Return (x, y) of the center of cell containing provided text 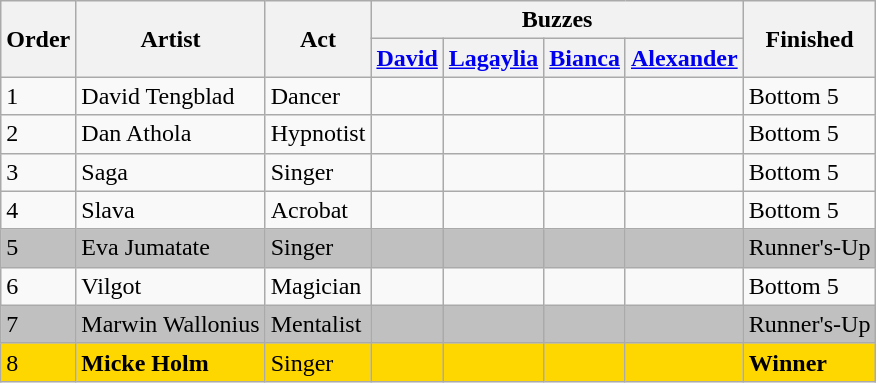
6 (38, 286)
Finished (810, 39)
3 (38, 172)
Vilgot (170, 286)
Dan Athola (170, 134)
Act (318, 39)
Lagaylia (493, 58)
David Tengblad (170, 96)
Acrobat (318, 210)
Hypnotist (318, 134)
8 (38, 362)
Alexander (684, 58)
Magician (318, 286)
Order (38, 39)
Marwin Wallonius (170, 324)
4 (38, 210)
Saga (170, 172)
Bianca (585, 58)
1 (38, 96)
Mentalist (318, 324)
David (407, 58)
Micke Holm (170, 362)
Winner (810, 362)
5 (38, 248)
Eva Jumatate (170, 248)
Artist (170, 39)
Buzzes (557, 20)
Dancer (318, 96)
2 (38, 134)
Slava (170, 210)
7 (38, 324)
